For the text-containing cell, return its midpoint in [X, Y] coordinate format. 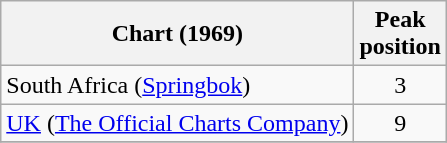
9 [400, 123]
South Africa (Springbok) [178, 85]
Chart (1969) [178, 34]
UK (The Official Charts Company) [178, 123]
Peakposition [400, 34]
3 [400, 85]
